Extract the [x, y] coordinate from the center of the cell holding the provided text.  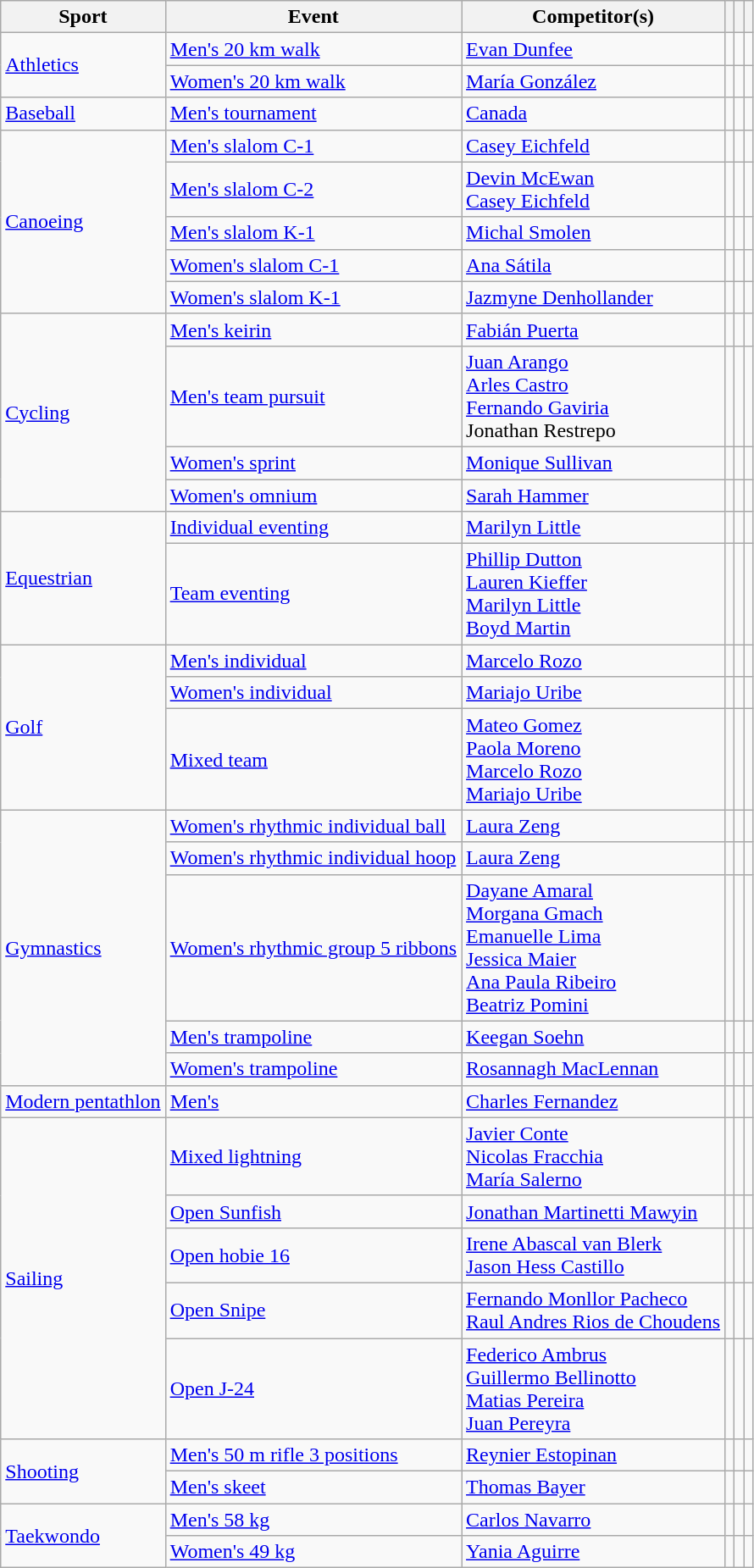
Keegan Soehn [593, 1037]
Men's trampoline [313, 1037]
Modern pentathlon [83, 1101]
Men's skeet [313, 1488]
Carlos Navarro [593, 1520]
Men's team pursuit [313, 396]
Open hobie 16 [313, 1255]
Mixed lightning [313, 1156]
Team eventing [313, 595]
Open Snipe [313, 1310]
Women's rhythmic group 5 ribbons [313, 947]
Phillip DuttonLauren KiefferMarilyn LittleBoyd Martin [593, 595]
Irene Abascal van BlerkJason Hess Castillo [593, 1255]
Baseball [83, 114]
Sport [83, 17]
Cycling [83, 412]
Open Sunfish [313, 1211]
Men's 50 m rifle 3 positions [313, 1455]
Jonathan Martinetti Mawyin [593, 1211]
Fabián Puerta [593, 330]
Sailing [83, 1277]
Marcelo Rozo [593, 661]
Yania Aguirre [593, 1552]
Men's keirin [313, 330]
Women's rhythmic individual ball [313, 826]
Jazmyne Denhollander [593, 297]
Women's slalom C-1 [313, 265]
Individual eventing [313, 528]
Michal Smolen [593, 233]
Golf [83, 727]
Women's sprint [313, 463]
Mateo GomezPaola MorenoMarcelo RozoMariajo Uribe [593, 759]
Mixed team [313, 759]
Event [313, 17]
Casey Eichfeld [593, 146]
Marilyn Little [593, 528]
Shooting [83, 1471]
Men's slalom C-2 [313, 190]
Dayane AmaralMorgana GmachEmanuelle LimaJessica MaierAna Paula RibeiroBeatriz Pomini [593, 947]
Women's individual [313, 693]
Ana Sátila [593, 265]
Competitor(s) [593, 17]
Women's trampoline [313, 1069]
Men's tournament [313, 114]
Evan Dunfee [593, 49]
Devin McEwanCasey Eichfeld [593, 190]
Charles Fernandez [593, 1101]
Equestrian [83, 578]
Canoeing [83, 222]
Monique Sullivan [593, 463]
Rosannagh MacLennan [593, 1069]
Mariajo Uribe [593, 693]
Thomas Bayer [593, 1488]
Javier ConteNicolas FracchiaMaría Salerno [593, 1156]
Gymnastics [83, 947]
Open J-24 [313, 1389]
Reynier Estopinan [593, 1455]
Women's 49 kg [313, 1552]
Men's 58 kg [313, 1520]
Juan ArangoArles CastroFernando GaviriaJonathan Restrepo [593, 396]
Fernando Monllor PachecoRaul Andres Rios de Choudens [593, 1310]
Women's rhythmic individual hoop [313, 858]
Women's slalom K-1 [313, 297]
Federico AmbrusGuillermo BellinottoMatias PereiraJuan Pereyra [593, 1389]
Canada [593, 114]
Sarah Hammer [593, 496]
Men's slalom K-1 [313, 233]
Women's omnium [313, 496]
Men's individual [313, 661]
Women's 20 km walk [313, 81]
Men's 20 km walk [313, 49]
Athletics [83, 65]
Men's [313, 1101]
Men's slalom C-1 [313, 146]
Taekwondo [83, 1536]
María González [593, 81]
